Find where the given text appears and provide that cell's center as [X, Y] coordinate. 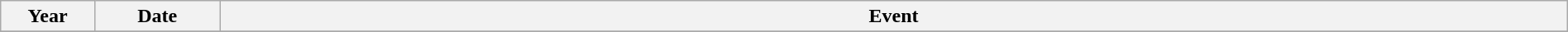
Date [157, 16]
Event [893, 16]
Year [48, 16]
